Find where the given text appears and provide that cell's center as (x, y) coordinate. 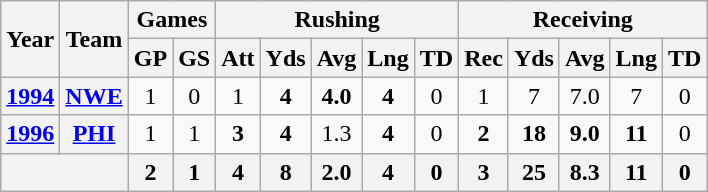
Rec (484, 58)
9.0 (584, 134)
Year (30, 39)
GP (150, 58)
Games (172, 20)
2.0 (336, 172)
25 (534, 172)
1996 (30, 134)
Rushing (338, 20)
PHI (94, 134)
NWE (94, 96)
7.0 (584, 96)
8.3 (584, 172)
1.3 (336, 134)
Att (238, 58)
GS (194, 58)
Team (94, 39)
8 (286, 172)
4.0 (336, 96)
Receiving (583, 20)
18 (534, 134)
1994 (30, 96)
